Provide the [x, y] coordinate of the cell's center where the given text is located.  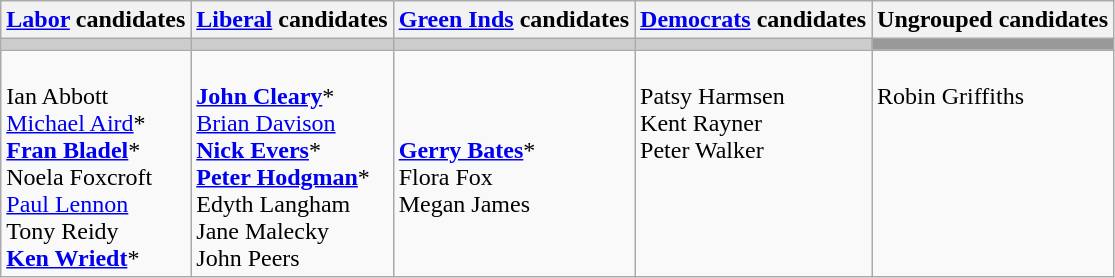
John Cleary* Brian Davison Nick Evers* Peter Hodgman* Edyth Langham Jane Malecky John Peers [292, 164]
Robin Griffiths [993, 164]
Patsy Harmsen Kent Rayner Peter Walker [754, 164]
Liberal candidates [292, 20]
Gerry Bates* Flora Fox Megan James [514, 164]
Labor candidates [96, 20]
Green Inds candidates [514, 20]
Democrats candidates [754, 20]
Ian Abbott Michael Aird* Fran Bladel* Noela Foxcroft Paul Lennon Tony Reidy Ken Wriedt* [96, 164]
Ungrouped candidates [993, 20]
